Scan for the cell matching the given text and deliver its [X, Y] coordinate at center. 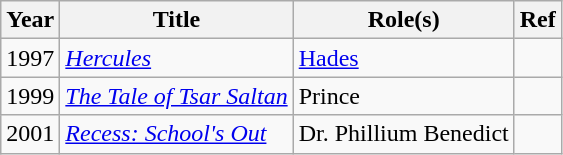
Hades [404, 58]
Year [30, 20]
2001 [30, 134]
Prince [404, 96]
Dr. Phillium Benedict [404, 134]
1999 [30, 96]
Title [176, 20]
Hercules [176, 58]
Role(s) [404, 20]
Ref [538, 20]
1997 [30, 58]
The Tale of Tsar Saltan [176, 96]
Recess: School's Out [176, 134]
